Detect which cell encompasses the target text, then output its (X, Y) center coordinate. 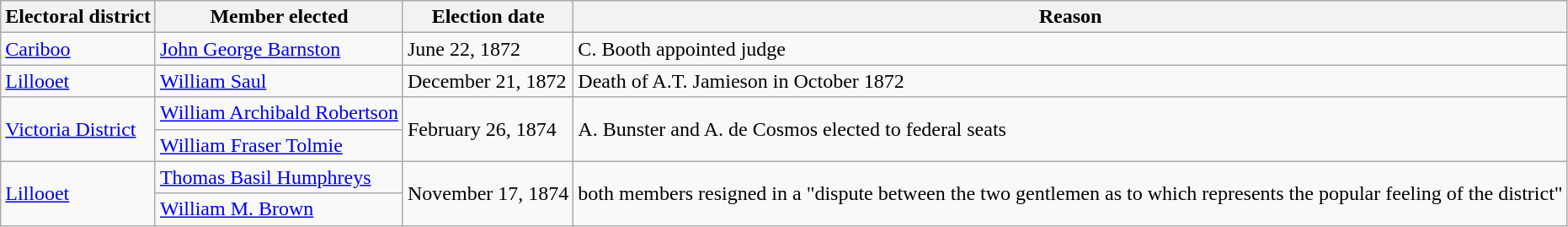
February 26, 1874 (488, 129)
William Archibald Robertson (279, 113)
Electoral district (78, 17)
June 22, 1872 (488, 49)
Election date (488, 17)
Victoria District (78, 129)
William Fraser Tolmie (279, 145)
William M. Brown (279, 209)
William Saul (279, 81)
C. Booth appointed judge (1070, 49)
Member elected (279, 17)
Reason (1070, 17)
Cariboo (78, 49)
John George Barnston (279, 49)
November 17, 1874 (488, 193)
Death of A.T. Jamieson in October 1872 (1070, 81)
both members resigned in a "dispute between the two gentlemen as to which represents the popular feeling of the district" (1070, 193)
Thomas Basil Humphreys (279, 177)
December 21, 1872 (488, 81)
A. Bunster and A. de Cosmos elected to federal seats (1070, 129)
